Detect which cell encompasses the target text, then output its (X, Y) center coordinate. 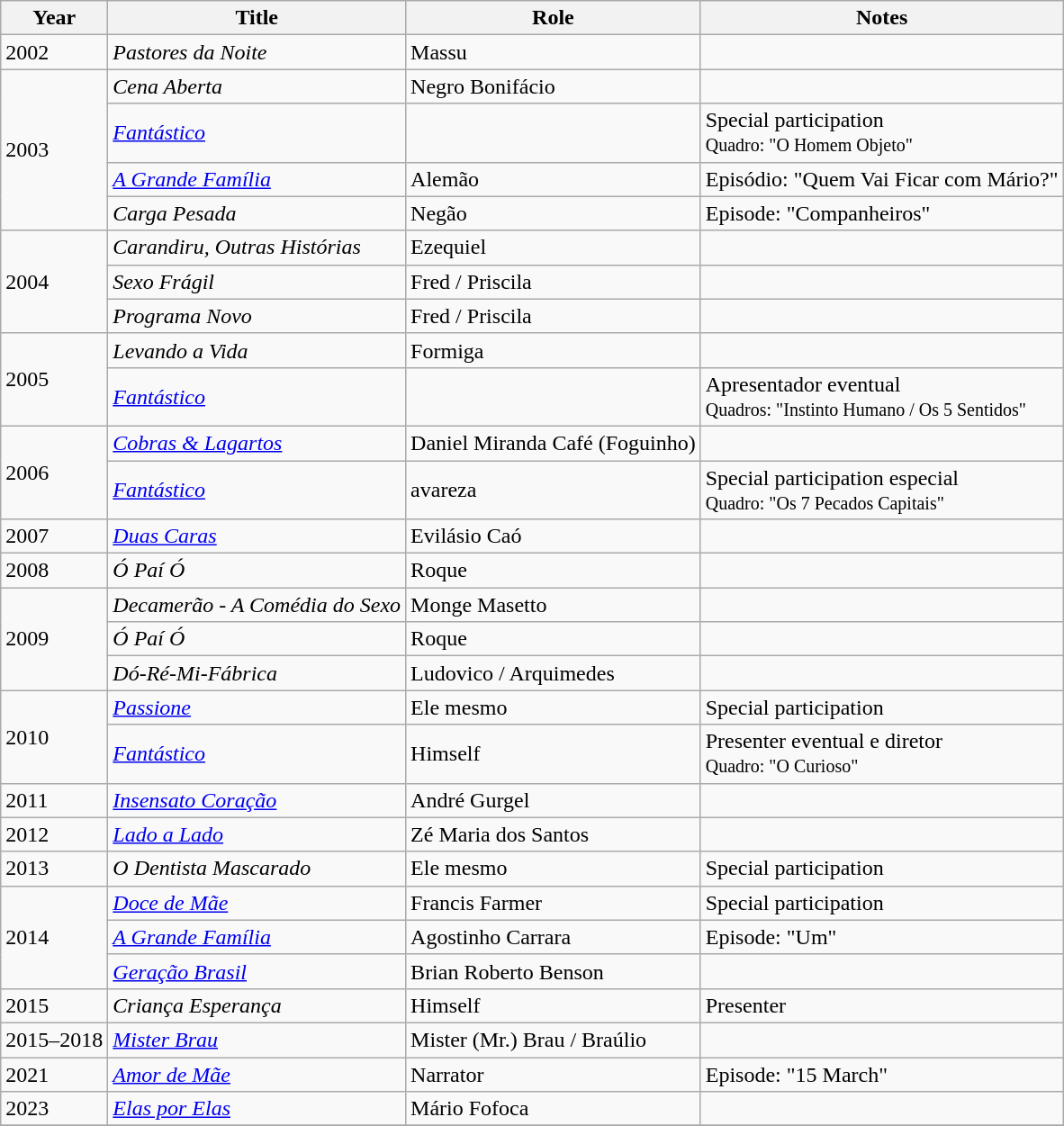
Insensato Coração (257, 800)
Ludovico / Arquimedes (554, 673)
Apresentador eventualQuadros: "Instinto Humano / Os 5 Sentidos" (882, 396)
2011 (54, 800)
O Dentista Mascarado (257, 869)
Negro Bonifácio (554, 86)
Doce de Mãe (257, 903)
Duas Caras (257, 536)
2008 (54, 571)
André Gurgel (554, 800)
Cobras & Lagartos (257, 443)
2009 (54, 639)
Special participation Quadro: "O Homem Objeto" (882, 133)
2004 (54, 282)
Lado a Lado (257, 834)
avareza (554, 490)
Monge Masetto (554, 605)
Ezequiel (554, 248)
2007 (54, 536)
2021 (54, 1074)
Criança Esperança (257, 1005)
Episode: "Um" (882, 937)
Daniel Miranda Café (Foguinho) (554, 443)
Mário Fofoca (554, 1109)
Carandiru, Outras Histórias (257, 248)
Episódio: "Quem Vai Ficar com Mário?" (882, 179)
Mister Brau (257, 1040)
2006 (54, 472)
Title (257, 18)
Amor de Mãe (257, 1074)
Geração Brasil (257, 971)
2015 (54, 1005)
Programa Novo (257, 316)
Dó-Ré-Mi-Fábrica (257, 673)
Levando a Vida (257, 350)
2015–2018 (54, 1040)
Elas por Elas (257, 1109)
Notes (882, 18)
Formiga (554, 350)
Role (554, 18)
Special participation especialQuadro: "Os 7 Pecados Capitais" (882, 490)
Cena Aberta (257, 86)
Sexo Frágil (257, 282)
2002 (54, 52)
2010 (54, 736)
Episode: "15 March" (882, 1074)
Zé Maria dos Santos (554, 834)
Decamerão - A Comédia do Sexo (257, 605)
Pastores da Noite (257, 52)
2013 (54, 869)
Episode: "Companheiros" (882, 213)
Carga Pesada (257, 213)
Narrator (554, 1074)
2023 (54, 1109)
Presenter eventual e diretorQuadro: "O Curioso" (882, 754)
Alemão (554, 179)
Brian Roberto Benson (554, 971)
Passione (257, 707)
2014 (54, 937)
Agostinho Carrara (554, 937)
Year (54, 18)
Francis Farmer (554, 903)
Mister (Mr.) Brau / Braúlio (554, 1040)
2005 (54, 380)
2003 (54, 149)
2012 (54, 834)
Evilásio Caó (554, 536)
Massu (554, 52)
Negão (554, 213)
Presenter (882, 1005)
